From the cell containing the given text, extract its center point as (X, Y) coordinate. 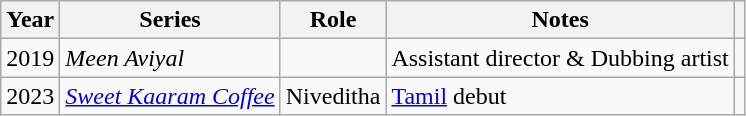
Year (30, 20)
Role (333, 20)
Series (170, 20)
2023 (30, 96)
Assistant director & Dubbing artist (560, 58)
2019 (30, 58)
Sweet Kaaram Coffee (170, 96)
Tamil debut (560, 96)
Niveditha (333, 96)
Notes (560, 20)
Meen Aviyal (170, 58)
